Locate the cell with the specified text and output its (X, Y) center coordinate. 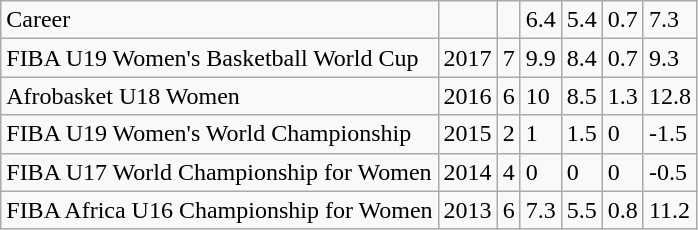
9.9 (540, 58)
-1.5 (670, 134)
1.3 (622, 96)
8.5 (582, 96)
0.8 (622, 210)
4 (508, 172)
Career (220, 20)
5.5 (582, 210)
7 (508, 58)
11.2 (670, 210)
2013 (468, 210)
5.4 (582, 20)
FIBA U19 Women's World Championship (220, 134)
2016 (468, 96)
2 (508, 134)
2014 (468, 172)
1 (540, 134)
Afrobasket U18 Women (220, 96)
-0.5 (670, 172)
9.3 (670, 58)
FIBA Africa U16 Championship for Women (220, 210)
8.4 (582, 58)
10 (540, 96)
12.8 (670, 96)
FIBA U19 Women's Basketball World Cup (220, 58)
FIBA U17 World Championship for Women (220, 172)
6.4 (540, 20)
2015 (468, 134)
1.5 (582, 134)
2017 (468, 58)
